Return (X, Y) of the center of cell containing provided text 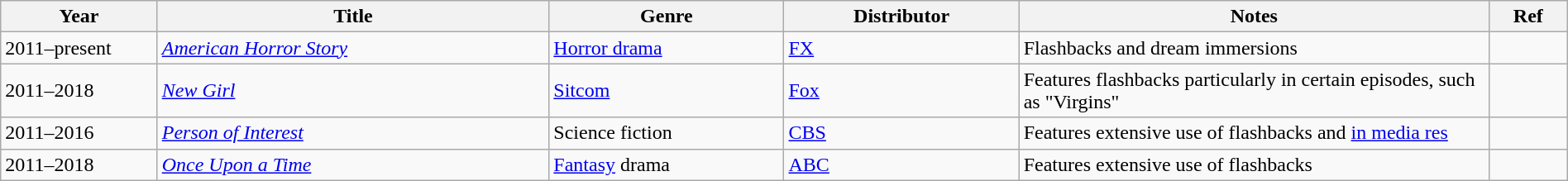
Horror drama (667, 48)
Title (353, 17)
ABC (901, 164)
New Girl (353, 91)
Notes (1254, 17)
Features extensive use of flashbacks (1254, 164)
Science fiction (667, 133)
Features extensive use of flashbacks and in media res (1254, 133)
Genre (667, 17)
FX (901, 48)
Features flashbacks particularly in certain episodes, such as "Virgins" (1254, 91)
Fantasy drama (667, 164)
CBS (901, 133)
American Horror Story (353, 48)
Person of Interest (353, 133)
Once Upon a Time (353, 164)
Sitcom (667, 91)
Fox (901, 91)
Distributor (901, 17)
2011–2016 (79, 133)
Year (79, 17)
Ref (1528, 17)
Flashbacks and dream immersions (1254, 48)
2011–present (79, 48)
